Determine the [X, Y] coordinate at the center of the cell enclosing the given text.  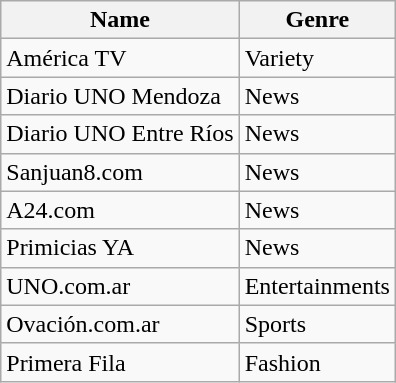
Fashion [317, 362]
Diario UNO Mendoza [120, 96]
Diario UNO Entre Ríos [120, 134]
Genre [317, 20]
Ovación.com.ar [120, 324]
A24.com [120, 210]
Sports [317, 324]
Entertainments [317, 286]
Primicias YA [120, 248]
Primera Fila [120, 362]
América TV [120, 58]
UNO.com.ar [120, 286]
Sanjuan8.com [120, 172]
Variety [317, 58]
Name [120, 20]
